From the cell containing the given text, extract its center point as [x, y] coordinate. 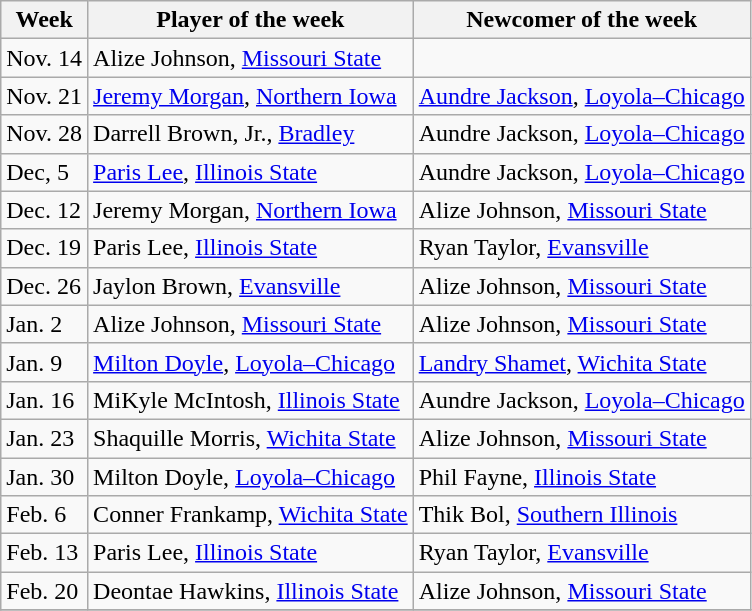
Feb. 6 [44, 515]
Deontae Hawkins, Illinois State [251, 591]
Conner Frankamp, Wichita State [251, 515]
Dec. 26 [44, 286]
Dec, 5 [44, 172]
Week [44, 20]
Player of the week [251, 20]
Newcomer of the week [582, 20]
Jan. 9 [44, 362]
Dec. 19 [44, 248]
Dec. 12 [44, 210]
Phil Fayne, Illinois State [582, 477]
Jan. 23 [44, 438]
Feb. 20 [44, 591]
MiKyle McIntosh, Illinois State [251, 400]
Nov. 21 [44, 96]
Jaylon Brown, Evansville [251, 286]
Jan. 30 [44, 477]
Thik Bol, Southern Illinois [582, 515]
Nov. 28 [44, 134]
Jan. 16 [44, 400]
Jan. 2 [44, 324]
Darrell Brown, Jr., Bradley [251, 134]
Landry Shamet, Wichita State [582, 362]
Feb. 13 [44, 553]
Shaquille Morris, Wichita State [251, 438]
Nov. 14 [44, 58]
